Determine the (x, y) coordinate at the center of the cell enclosing the given text.  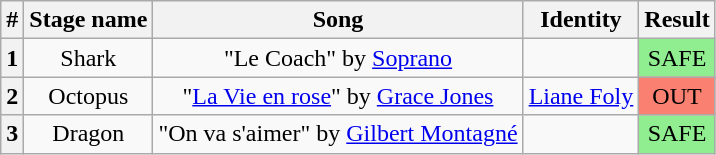
Result (677, 20)
"Le Coach" by Soprano (338, 58)
"On va s'aimer" by Gilbert Montagné (338, 134)
Identity (581, 20)
Song (338, 20)
Stage name (88, 20)
"La Vie en rose" by Grace Jones (338, 96)
OUT (677, 96)
Shark (88, 58)
# (12, 20)
3 (12, 134)
Dragon (88, 134)
Octopus (88, 96)
Liane Foly (581, 96)
2 (12, 96)
1 (12, 58)
